Determine the (x, y) coordinate at the center of the cell enclosing the given text.  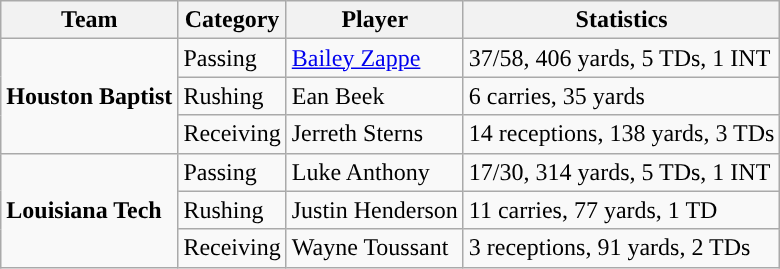
Ean Beek (374, 96)
17/30, 314 yards, 5 TDs, 1 INT (622, 172)
Category (232, 20)
6 carries, 35 yards (622, 96)
Bailey Zappe (374, 58)
Team (90, 20)
Justin Henderson (374, 210)
37/58, 406 yards, 5 TDs, 1 INT (622, 58)
Houston Baptist (90, 96)
11 carries, 77 yards, 1 TD (622, 210)
Louisiana Tech (90, 210)
Jerreth Sterns (374, 134)
Player (374, 20)
Luke Anthony (374, 172)
14 receptions, 138 yards, 3 TDs (622, 134)
Statistics (622, 20)
Wayne Toussant (374, 248)
3 receptions, 91 yards, 2 TDs (622, 248)
